For the text-containing cell, return its midpoint in [X, Y] coordinate format. 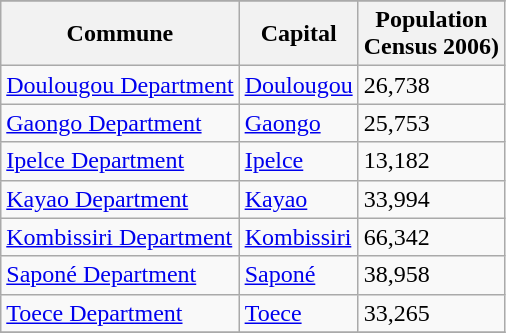
Saponé [298, 275]
Ipelce [298, 161]
Capital [298, 34]
PopulationCensus 2006) [431, 34]
Saponé Department [120, 275]
Toece [298, 313]
Kayao [298, 199]
Kayao Department [120, 199]
Ipelce Department [120, 161]
Commune [120, 34]
Kombissiri [298, 237]
Doulougou Department [120, 85]
Toece Department [120, 313]
33,994 [431, 199]
38,958 [431, 275]
25,753 [431, 123]
Gaongo [298, 123]
13,182 [431, 161]
Gaongo Department [120, 123]
Doulougou [298, 85]
33,265 [431, 313]
66,342 [431, 237]
26,738 [431, 85]
Kombissiri Department [120, 237]
